For the text-containing cell, return its midpoint in [X, Y] coordinate format. 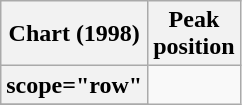
Peakposition [194, 34]
scope="row" [74, 85]
Chart (1998) [74, 34]
